From the cell containing the given text, extract its center point as [x, y] coordinate. 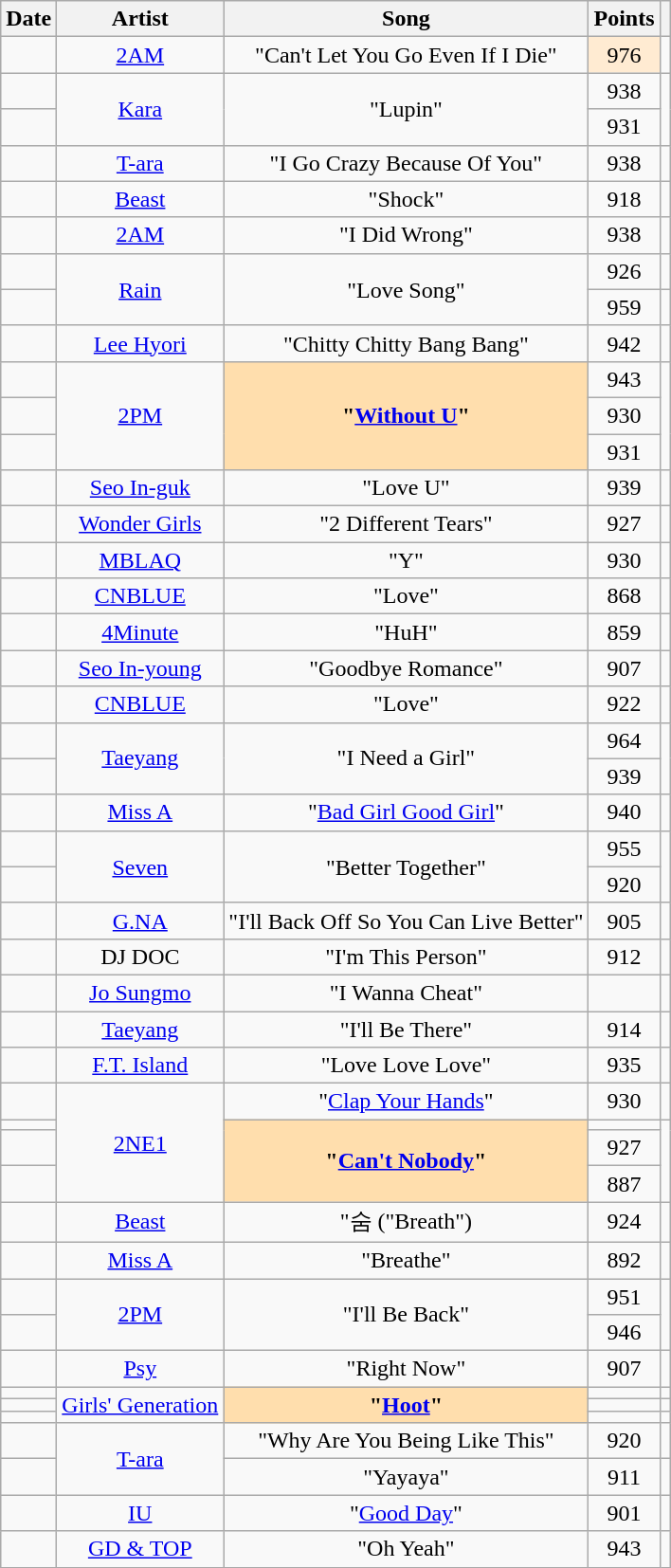
"Lupin" [406, 109]
"Breathe" [406, 1260]
964 [624, 740]
"Shock" [406, 199]
Wonder Girls [140, 524]
892 [624, 1260]
951 [624, 1296]
F.T. Island [140, 1066]
"Yayaya" [406, 1477]
955 [624, 848]
"2 Different Tears" [406, 524]
IU [140, 1513]
"I'm This Person" [406, 957]
Psy [140, 1369]
Points [624, 19]
887 [624, 1184]
"I Wanna Cheat" [406, 993]
912 [624, 957]
911 [624, 1477]
918 [624, 199]
"I'll Be Back" [406, 1314]
GD & TOP [140, 1549]
"Can't Let You Go Even If I Die" [406, 55]
946 [624, 1333]
"Good Day" [406, 1513]
"Love Song" [406, 289]
MBLAQ [140, 560]
Lee Hyori [140, 343]
"Without U" [406, 415]
924 [624, 1223]
Artist [140, 19]
"Y" [406, 560]
G.NA [140, 921]
Date [28, 19]
"Love Love Love" [406, 1066]
914 [624, 1029]
"Can't Nobody" [406, 1160]
"Clap Your Hands" [406, 1102]
"Love U" [406, 488]
Rain [140, 289]
922 [624, 704]
Girls' Generation [140, 1405]
"Hoot" [406, 1405]
901 [624, 1513]
Kara [140, 109]
959 [624, 307]
4Minute [140, 632]
Seo In-young [140, 668]
940 [624, 812]
935 [624, 1066]
868 [624, 596]
"I Go Crazy Because Of You" [406, 163]
926 [624, 271]
942 [624, 343]
859 [624, 632]
"Oh Yeah" [406, 1549]
976 [624, 55]
Seo In-guk [140, 488]
"Goodbye Romance" [406, 668]
"Why Are You Being Like This" [406, 1441]
"I Did Wrong" [406, 235]
"Bad Girl Good Girl" [406, 812]
Jo Sungmo [140, 993]
"I'll Be There" [406, 1029]
2NE1 [140, 1143]
905 [624, 921]
Seven [140, 866]
DJ DOC [140, 957]
"I'll Back Off So You Can Live Better" [406, 921]
"I Need a Girl" [406, 758]
Song [406, 19]
"Right Now" [406, 1369]
"Chitty Chitty Bang Bang" [406, 343]
"Better Together" [406, 866]
"HuH" [406, 632]
"숨 ("Breath") [406, 1223]
